Pinpoint the cell where the given text exists, returning its [x, y] midpoint coordinate. 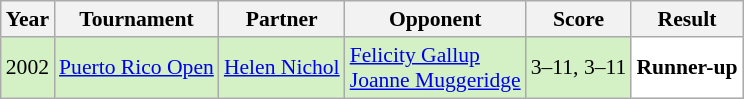
Opponent [436, 19]
Felicity Gallup Joanne Muggeridge [436, 68]
Partner [282, 19]
Helen Nichol [282, 68]
Result [686, 19]
Puerto Rico Open [136, 68]
Tournament [136, 19]
Score [579, 19]
2002 [28, 68]
3–11, 3–11 [579, 68]
Runner-up [686, 68]
Year [28, 19]
